Return [X, Y] of the center of cell containing provided text 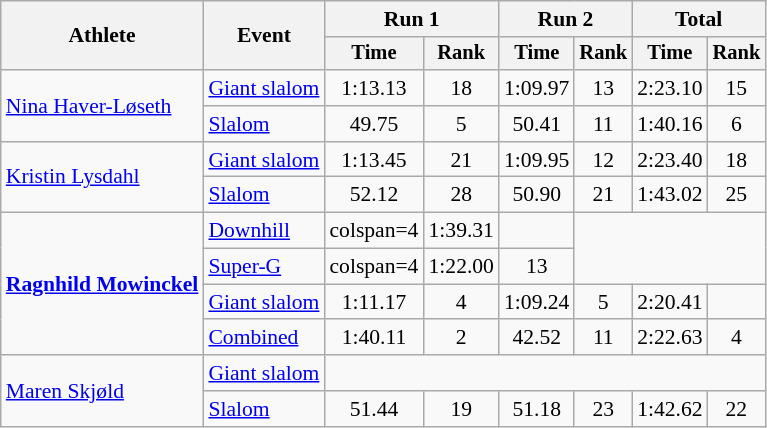
1:39.31 [460, 231]
28 [460, 195]
Maren Skjøld [102, 390]
1:09.95 [536, 160]
Combined [264, 338]
51.44 [374, 409]
1:40.16 [670, 124]
1:13.13 [374, 88]
52.12 [374, 195]
15 [737, 88]
Run 1 [412, 19]
2:23.10 [670, 88]
50.90 [536, 195]
2:20.41 [670, 302]
Downhill [264, 231]
12 [603, 160]
Super-G [264, 267]
2:23.40 [670, 160]
Total [698, 19]
1:40.11 [374, 338]
Kristin Lysdahl [102, 178]
22 [737, 409]
1:43.02 [670, 195]
1:22.00 [460, 267]
1:13.45 [374, 160]
50.41 [536, 124]
Run 2 [566, 19]
1:42.62 [670, 409]
2:22.63 [670, 338]
Athlete [102, 36]
Event [264, 36]
51.18 [536, 409]
1:11.17 [374, 302]
Nina Haver-Løseth [102, 106]
Ragnhild Mowinckel [102, 284]
6 [737, 124]
1:09.24 [536, 302]
19 [460, 409]
1:09.97 [536, 88]
25 [737, 195]
49.75 [374, 124]
23 [603, 409]
2 [460, 338]
42.52 [536, 338]
